Provide the (X, Y) coordinate of the cell's center where the given text is located.  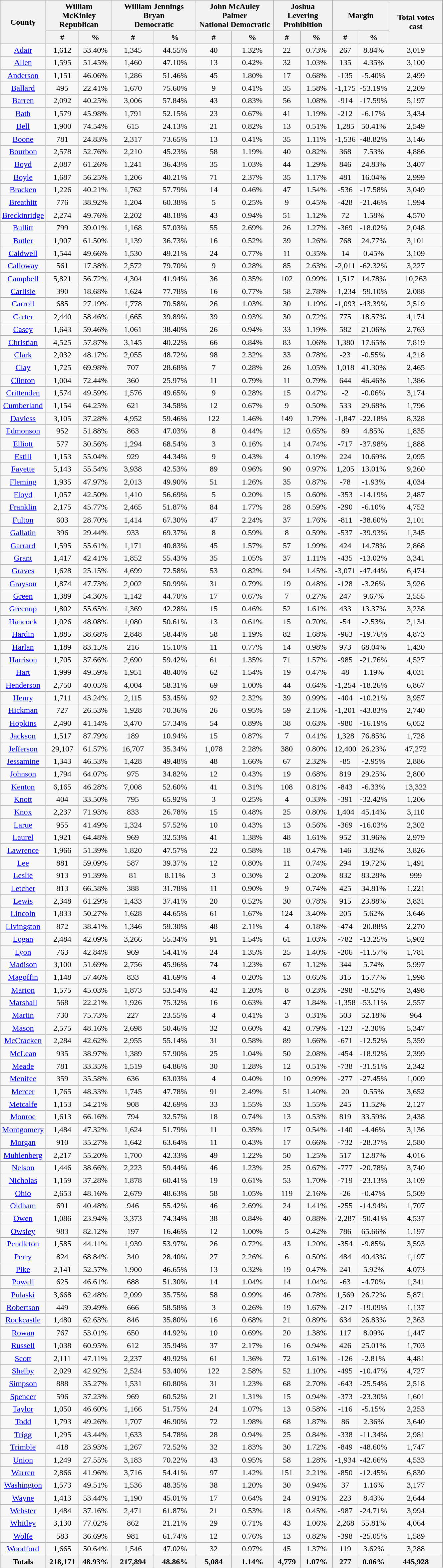
4,481 (416, 1358)
42.41% (95, 558)
2,524 (133, 1371)
59.42% (175, 660)
51.88% (95, 431)
54.21% (95, 1104)
15.77% (374, 977)
53.54% (175, 990)
102 (287, 279)
1,166 (133, 1409)
1,907 (62, 241)
50.64% (95, 1549)
151 (287, 1473)
1.17% (316, 177)
224 (345, 456)
2,679 (133, 1193)
-22.18% (374, 418)
1,643 (62, 329)
Green (23, 596)
117 (345, 1333)
1.68% (316, 634)
449 (62, 1307)
63.64% (175, 1142)
Allen (23, 63)
Lewis (23, 901)
2,848 (133, 634)
-9.85% (374, 1244)
-5.15% (374, 1409)
13,322 (416, 787)
1,778 (133, 304)
44.11% (95, 1244)
61.74% (175, 1536)
William Jennings BryanDemocratic (154, 16)
Rockcastle (23, 1320)
1,601 (416, 1396)
55.42% (175, 1206)
84 (213, 507)
-8.52% (374, 990)
799 (62, 228)
Floyd (23, 495)
2,087 (62, 164)
3,101 (416, 241)
0.69% (253, 1333)
62 (213, 672)
2.70% (316, 1383)
47.11% (95, 1358)
2,572 (133, 266)
Livingston (23, 926)
Laurel (23, 838)
-11.57% (374, 952)
0.33% (316, 800)
1,410 (133, 495)
-123 (345, 1028)
-85 (345, 761)
52.57% (95, 1269)
48.40% (175, 672)
72.44% (95, 380)
727 (62, 710)
2.28% (253, 748)
41.14% (95, 723)
Hancock (23, 622)
1,835 (416, 431)
0.70% (316, 622)
Woodford (23, 1549)
1.79% (316, 418)
21.21% (175, 1523)
1,404 (345, 812)
42.69% (175, 1104)
-980 (345, 723)
Shelby (23, 1371)
26.53% (95, 710)
-16.19% (374, 723)
776 (62, 203)
3,006 (133, 101)
999 (416, 876)
3,130 (62, 1523)
37.41% (175, 901)
1,205 (345, 469)
3,019 (416, 50)
5.62% (374, 914)
Nelson (23, 1168)
1,951 (133, 672)
2,048 (416, 228)
1.36% (253, 1358)
1,226 (62, 190)
582 (345, 329)
Henderson (23, 685)
862 (133, 1523)
72.52% (175, 1447)
22.41% (95, 88)
56 (287, 101)
1.29% (316, 164)
-42.66% (374, 1460)
Marshall (23, 1003)
82 (287, 634)
57.90% (175, 1053)
98 (213, 355)
49 (213, 1155)
0.06% (374, 1561)
87.79% (95, 736)
1,878 (133, 1180)
0.91% (316, 1498)
-14.94% (374, 1206)
Campbell (23, 279)
34.58% (175, 406)
1,369 (133, 609)
29,107 (62, 748)
-338 (345, 1435)
3,049 (416, 190)
-2,287 (345, 1219)
-20.78% (374, 1168)
51.45% (95, 63)
-2.95% (374, 761)
77.02% (95, 1523)
51.75% (175, 1409)
41.96% (95, 1473)
0.81% (316, 787)
59.44% (175, 1168)
583 (62, 1536)
27.55% (95, 1460)
3,174 (416, 393)
48.72% (175, 355)
42.33% (175, 1155)
38.66% (95, 1168)
17.38% (95, 266)
Hickman (23, 710)
58.58% (175, 1307)
4,304 (133, 279)
35.75% (175, 1295)
Logan (23, 939)
55.43% (175, 558)
481 (345, 177)
1,793 (62, 1422)
4,218 (416, 355)
-914 (345, 101)
Knott (23, 800)
1,852 (133, 558)
58.31% (175, 685)
2,756 (133, 964)
2,134 (416, 622)
-21.76% (374, 660)
359 (62, 1079)
Webster (23, 1511)
60.95% (95, 1345)
2.24% (253, 520)
55.20% (95, 1155)
227 (133, 1015)
51.69% (95, 964)
-1.93% (374, 482)
49.92% (175, 1358)
2.36% (374, 1422)
18.68% (95, 291)
23.88% (374, 901)
3,740 (416, 1168)
2,518 (416, 1383)
74 (213, 964)
54.78% (175, 1435)
41.49% (95, 825)
2,555 (416, 596)
2,202 (133, 215)
2.15% (316, 710)
70.22% (175, 1460)
124 (287, 914)
-48.60% (374, 1447)
1.25% (316, 1155)
2,092 (62, 101)
1,794 (62, 774)
26.23% (374, 748)
-50.41% (374, 1219)
1,171 (133, 545)
48.33% (95, 1091)
2.17% (253, 1345)
955 (62, 825)
61.57% (95, 748)
-398 (345, 1536)
53.97% (175, 1244)
35.34% (175, 748)
6,474 (416, 571)
-18.92% (374, 1053)
4,525 (62, 342)
-43.39% (374, 304)
1,579 (62, 113)
9,260 (416, 469)
-1,847 (345, 418)
8.09% (374, 1333)
3,668 (62, 1295)
-671 (345, 1041)
-48.82% (374, 139)
-1,201 (345, 710)
-18.26% (374, 685)
7,819 (416, 342)
12.87% (374, 1155)
51.39% (95, 850)
11.52% (374, 1104)
1,642 (133, 1142)
1,417 (62, 558)
-13.25% (374, 939)
568 (62, 1003)
85 (287, 266)
1,536 (133, 1485)
2,487 (416, 495)
79.70% (175, 266)
1,430 (416, 647)
2.16% (316, 1193)
Caldwell (23, 253)
-353 (345, 495)
0.76% (253, 1536)
-1,093 (345, 304)
933 (133, 533)
3,373 (133, 1219)
39.49% (95, 1307)
577 (62, 444)
1,585 (62, 1244)
Carter (23, 317)
425 (345, 888)
0.44% (253, 431)
1,413 (62, 1498)
55 (213, 228)
418 (62, 1447)
42.09% (95, 939)
621 (133, 406)
294 (345, 863)
44.70% (175, 596)
27 (213, 1257)
44.34% (175, 456)
-53.19% (374, 88)
Lawrence (23, 850)
33.50% (95, 800)
3,341 (416, 558)
-1,358 (345, 1003)
-6.17% (374, 113)
55.54% (95, 469)
4,570 (416, 215)
74.34% (175, 1219)
-53.11% (374, 1003)
0.16% (253, 444)
1,038 (62, 1345)
707 (133, 367)
-19.09% (374, 1307)
Owsley (23, 1231)
4,533 (416, 1460)
730 (62, 1015)
946 (133, 1206)
2,088 (416, 291)
3,498 (416, 990)
Hart (23, 672)
0.19% (316, 456)
1,080 (133, 622)
56.25% (95, 177)
-643 (345, 1383)
1.45% (316, 571)
25.97% (175, 380)
1,705 (62, 660)
935 (62, 1053)
0.18% (316, 926)
Daviess (23, 418)
46.61% (95, 1282)
29.68% (374, 406)
634 (345, 1320)
1,935 (62, 482)
47.57% (175, 850)
1.72% (316, 1447)
1,728 (416, 736)
Jefferson (23, 748)
-25.05% (374, 1536)
Boyle (23, 177)
56.72% (95, 279)
William McKinleyRepublican (79, 16)
2,438 (416, 1117)
-404 (345, 698)
1,833 (62, 914)
-11.34% (374, 1435)
277 (345, 1561)
66 (213, 342)
7,008 (133, 787)
-12.52% (374, 1041)
-717 (345, 444)
58.46% (95, 317)
75.60% (175, 88)
Lyon (23, 952)
0.27% (316, 596)
64.07% (95, 774)
5,347 (416, 1028)
-78 (345, 482)
Monroe (23, 1117)
0.56% (316, 825)
Kenton (23, 787)
-18.02% (374, 228)
65.92% (175, 800)
57.79% (175, 190)
42.53% (175, 469)
404 (62, 800)
Elliott (23, 444)
63.03% (175, 1079)
62.63% (95, 1320)
47.73% (95, 584)
Henry (23, 698)
33.35% (95, 1066)
1,670 (133, 88)
561 (62, 266)
59 (287, 710)
1.42% (253, 1473)
360 (133, 380)
-0.55% (374, 355)
1.10% (316, 1371)
2,209 (416, 88)
3.62% (374, 1549)
0.93% (253, 317)
2,302 (416, 825)
1,086 (62, 1219)
42.50% (95, 495)
60.41% (175, 1180)
45.01% (175, 1498)
42.84% (95, 952)
61.29% (95, 901)
625 (62, 1282)
41.94% (175, 279)
Larue (23, 825)
Total votes cast (416, 22)
1.77% (253, 507)
48.08% (95, 622)
2,055 (133, 355)
6,165 (62, 787)
10.94% (175, 736)
5,821 (62, 279)
13.01% (374, 469)
McCracken (23, 1041)
-1,234 (345, 291)
2,210 (133, 151)
-2.81% (374, 1358)
0.98% (316, 647)
-28.37% (374, 1142)
Todd (23, 1422)
Breathitt (23, 203)
3,434 (416, 113)
1.70% (316, 1180)
38.92% (95, 203)
22.21% (95, 1003)
51.87% (175, 507)
1,142 (133, 596)
41.69% (175, 977)
426 (345, 1345)
45.96% (175, 964)
1,324 (133, 825)
4,886 (416, 151)
612 (133, 1345)
2,217 (62, 1155)
Franklin (23, 507)
2.26% (253, 1257)
Leslie (23, 876)
189 (133, 736)
47.97% (95, 482)
68.54% (175, 444)
247 (345, 596)
-1,254 (345, 685)
49.66% (95, 253)
1,921 (62, 838)
2,284 (62, 1041)
5,509 (416, 1193)
Nicholas (23, 1180)
18.57% (374, 317)
0.30% (253, 876)
380 (287, 748)
3,957 (416, 698)
3,136 (416, 1130)
71.93% (95, 812)
2,471 (133, 1511)
3,288 (416, 1549)
23.94% (95, 1219)
2,868 (416, 545)
Calloway (23, 266)
517 (345, 1155)
1,765 (62, 1091)
5,997 (416, 964)
-212 (345, 113)
-23.30% (374, 1396)
5,143 (62, 469)
1.99% (316, 545)
44.92% (175, 1333)
1.84% (316, 1003)
915 (345, 901)
-1,536 (345, 139)
981 (133, 1536)
2,981 (416, 1435)
1,026 (62, 622)
5.74% (374, 964)
3,146 (416, 139)
4,034 (416, 482)
4,073 (416, 1269)
32.57% (175, 1117)
51.46% (175, 75)
3,238 (416, 609)
3,110 (416, 812)
23.55% (175, 1015)
57.46% (95, 977)
1,531 (133, 1383)
2,223 (133, 1168)
Greenup (23, 609)
424 (345, 545)
37.66% (95, 660)
1,159 (62, 1180)
1,573 (62, 1485)
46.28% (95, 787)
34.82% (175, 774)
4,752 (416, 507)
596 (62, 1396)
26.72% (374, 1295)
217,894 (133, 1561)
2,578 (62, 151)
28.70% (95, 520)
40.05% (95, 685)
1.46% (253, 418)
60.52% (175, 1396)
-135 (345, 75)
52.18% (374, 1015)
4,952 (133, 418)
-474 (345, 926)
888 (62, 1383)
149 (287, 418)
48.93% (95, 1561)
Mercer (23, 1091)
1,703 (416, 1345)
Simpson (23, 1383)
-13.02% (374, 558)
2,484 (62, 939)
Russell (23, 1345)
1,139 (133, 241)
2,575 (62, 1028)
503 (345, 1015)
2.63% (316, 266)
205 (345, 914)
-985 (345, 660)
1,530 (133, 253)
3,716 (133, 1473)
52.15% (175, 113)
-719 (345, 1180)
47.02% (175, 1549)
-23.13% (374, 1180)
1,294 (133, 444)
8.43% (374, 1498)
1,926 (133, 1003)
23.93% (95, 1447)
Boone (23, 139)
-47.44% (374, 571)
2,013 (133, 482)
1,285 (345, 126)
48.17% (95, 355)
1,221 (416, 888)
43.44% (95, 1435)
5.92% (374, 1269)
Madison (23, 964)
-0.06% (374, 393)
Barren (23, 101)
10,263 (416, 279)
445,928 (416, 1561)
910 (62, 1142)
35.58% (95, 1079)
1,380 (345, 342)
-3.26% (374, 584)
4.35% (374, 63)
Magoffin (23, 977)
5,902 (416, 939)
2,095 (416, 456)
47,272 (416, 748)
77.78% (175, 291)
35.80% (175, 1320)
23 (213, 113)
3.82% (374, 850)
1,687 (62, 177)
60.38% (175, 203)
24.13% (175, 126)
913 (62, 876)
97 (213, 1473)
Montgomery (23, 1130)
2.37% (253, 177)
2,800 (416, 774)
34.81% (374, 888)
Wolfe (23, 1536)
7.53% (374, 151)
1,341 (416, 1282)
Oldham (23, 1206)
1,286 (133, 75)
60.80% (175, 1383)
-43.83% (374, 710)
1,151 (62, 75)
Muhlenberg (23, 1155)
-17.58% (374, 190)
58.44% (175, 634)
-738 (345, 1066)
3,994 (416, 1511)
1,004 (62, 380)
Hardin (23, 634)
2,519 (416, 304)
1.27% (316, 228)
650 (133, 1333)
69 (213, 685)
1,781 (416, 952)
1,386 (416, 380)
55.81% (374, 1523)
2,499 (416, 75)
Carroll (23, 304)
2.49% (253, 1091)
3,266 (133, 939)
-963 (345, 634)
1,061 (133, 329)
52.60% (175, 787)
-4.70% (374, 1282)
1,574 (62, 393)
Christian (23, 342)
-59.10% (374, 291)
Whitley (23, 1523)
37.16% (95, 1511)
-17.59% (374, 101)
Lee (23, 863)
46.60% (95, 1409)
Cumberland (23, 406)
3,470 (133, 723)
-454 (345, 1053)
2,115 (133, 698)
1,328 (345, 736)
484 (345, 1257)
688 (133, 1282)
54 (213, 723)
Margin (361, 16)
5,197 (416, 101)
59.30% (175, 926)
1,633 (133, 1435)
Menifee (23, 1079)
-495 (345, 1371)
47.32% (95, 1130)
1.37% (316, 1549)
Washington (23, 1485)
3,831 (416, 901)
768 (345, 241)
4,727 (416, 1371)
3,407 (416, 164)
2,253 (416, 1409)
Breckinridge (23, 215)
6,052 (416, 723)
1,519 (133, 1066)
794 (133, 1117)
644 (345, 380)
2,363 (416, 1320)
Letcher (23, 888)
2.58% (253, 1371)
4,699 (133, 571)
83.15% (95, 647)
1.32% (253, 50)
6,867 (416, 685)
1,575 (62, 990)
Metcalfe (23, 1104)
Bullitt (23, 228)
1,700 (133, 1155)
25.01% (374, 1345)
-290 (345, 507)
0.26% (253, 1307)
-277 (345, 1079)
223 (345, 1498)
2,274 (62, 215)
3,938 (133, 469)
1.76% (316, 520)
0.54% (316, 1130)
0.40% (253, 1079)
50.41% (374, 126)
57.52% (175, 825)
53.01% (95, 1333)
55.14% (175, 1041)
-391 (345, 800)
46.65% (175, 1269)
44.65% (175, 914)
-435 (345, 558)
Adair (23, 50)
1,057 (62, 495)
763 (62, 952)
-811 (345, 520)
197 (133, 1231)
Trigg (23, 1435)
46.06% (95, 75)
40.25% (95, 101)
368 (345, 151)
County (23, 22)
4,174 (416, 317)
83.28% (374, 876)
10.69% (374, 456)
Gallatin (23, 533)
267 (345, 50)
2,002 (133, 584)
2,557 (416, 1003)
Pendleton (23, 1244)
1.08% (316, 101)
Crittenden (23, 393)
1,994 (416, 203)
Grayson (23, 584)
51.30% (175, 1282)
42.62% (95, 1041)
-373 (345, 1396)
76.85% (374, 736)
813 (62, 888)
4,527 (416, 660)
2,317 (133, 139)
Taylor (23, 1409)
2,750 (62, 685)
3,177 (416, 1485)
16,707 (133, 748)
Estill (23, 456)
Wayne (23, 1498)
5,359 (416, 1041)
49.48% (175, 761)
775 (345, 317)
-21.46% (374, 203)
12,400 (345, 748)
Clark (23, 355)
1.80% (253, 75)
-39.93% (374, 533)
1.98% (253, 1422)
-782 (345, 939)
1,576 (133, 393)
2.08% (316, 1053)
Owen (23, 1219)
1,414 (133, 520)
-987 (345, 1511)
53.45% (175, 698)
2,740 (416, 710)
315 (345, 977)
0.55% (374, 1091)
2,270 (416, 926)
-2.53% (374, 622)
Edmonson (23, 431)
Garrard (23, 545)
3,652 (416, 1091)
2,580 (416, 1142)
Harrison (23, 660)
49.65% (175, 393)
0.96% (253, 469)
53.44% (95, 1498)
-536 (345, 190)
2,979 (416, 838)
390 (62, 291)
35.94% (175, 1345)
587 (133, 863)
86 (345, 1422)
Meade (23, 1066)
533 (345, 406)
Ohio (23, 1193)
1,249 (62, 1460)
Mason (23, 1028)
McLean (23, 1053)
2,348 (62, 901)
1,295 (62, 1435)
90 (287, 469)
0.88% (316, 1219)
666 (133, 1307)
2,175 (62, 507)
Totals (23, 1561)
36.73% (175, 241)
-12.45% (374, 1473)
Fleming (23, 482)
Robertson (23, 1307)
767 (62, 1333)
64.25% (95, 406)
-2,011 (345, 266)
40.43% (374, 1257)
56.69% (175, 495)
1,078 (213, 748)
1,447 (416, 1333)
52.76% (95, 151)
68.84% (95, 1257)
39.89% (175, 317)
1.87% (316, 1422)
0.23% (316, 990)
-2 (345, 393)
495 (62, 88)
32.53% (175, 838)
2,955 (133, 1041)
2,440 (62, 317)
36 (213, 279)
70.58% (175, 304)
-23 (345, 355)
2,141 (62, 1269)
46.46% (374, 380)
3,926 (416, 584)
1,446 (62, 1168)
-217 (345, 1307)
55.65% (95, 609)
1,018 (345, 367)
2,127 (416, 1104)
1,939 (133, 1244)
50.99% (175, 584)
-38.60% (374, 520)
4,004 (133, 685)
46.90% (175, 1422)
55.61% (95, 545)
929 (133, 456)
975 (133, 774)
64.86% (175, 1066)
1.22% (253, 1155)
2,101 (416, 520)
91.39% (95, 876)
55.04% (95, 456)
Ballard (23, 88)
-63 (345, 1282)
433 (345, 609)
59.09% (95, 863)
5,084 (213, 1561)
42.92% (95, 1371)
45.23% (175, 151)
1,612 (62, 50)
61.26% (95, 164)
-5.40% (374, 75)
388 (133, 888)
44.55% (175, 50)
-1,175 (345, 88)
Grant (23, 558)
4,779 (287, 1561)
-6.10% (374, 507)
218,171 (62, 1561)
4.85% (374, 431)
48.35% (175, 1485)
9.67% (374, 596)
1,791 (133, 113)
2,999 (416, 177)
636 (133, 1079)
Knox (23, 812)
-20.88% (374, 926)
29.25% (374, 774)
1,711 (62, 698)
-6.33% (374, 787)
45.77% (95, 507)
2.78% (316, 291)
-428 (345, 203)
1,569 (345, 1295)
Warren (23, 1473)
39.37% (175, 863)
55.34% (175, 939)
Bracken (23, 190)
2,644 (416, 1498)
83 (287, 342)
2,111 (62, 1358)
26.78% (175, 812)
6 (287, 1257)
Spencer (23, 1396)
57 (287, 545)
1.16% (374, 1485)
1,148 (62, 977)
2.21% (316, 1473)
-2.30% (374, 1028)
Graves (23, 571)
1,966 (62, 850)
57.84% (175, 101)
Harlan (23, 647)
-37.98% (374, 444)
28.68% (175, 367)
3,145 (133, 342)
1.83% (253, 1447)
49.21% (175, 253)
50.27% (95, 914)
2 (287, 876)
2,698 (133, 1028)
1,267 (133, 1447)
-32.42% (374, 800)
2,490 (62, 723)
-31.51% (374, 1066)
Perry (23, 1257)
Lincoln (23, 914)
48.86% (175, 1561)
-10.47% (374, 1371)
1,802 (62, 609)
Casey (23, 329)
0.32% (253, 1269)
Jessamine (23, 761)
6,830 (416, 1473)
Pike (23, 1269)
1,154 (62, 406)
-16.03% (374, 825)
-62.32% (374, 266)
64.48% (95, 838)
-849 (345, 1447)
Carlisle (23, 291)
Trimble (23, 1447)
-10.21% (374, 698)
-26 (345, 1193)
Scott (23, 1358)
45.14% (374, 812)
1.41% (316, 1206)
2,099 (133, 1295)
57.03% (175, 228)
795 (133, 800)
1,428 (133, 761)
27.19% (95, 304)
70.36% (175, 710)
603 (62, 520)
61.87% (175, 1511)
8.11% (175, 876)
2,399 (416, 1053)
Union (23, 1460)
Bell (23, 126)
2,268 (345, 1523)
69.98% (95, 367)
50.46% (175, 1028)
94 (287, 571)
0.90% (253, 888)
-1,934 (345, 1460)
8,328 (416, 418)
1,928 (133, 710)
1,546 (133, 1549)
4,031 (416, 672)
Marion (23, 990)
57.34% (175, 723)
41.30% (374, 367)
-24.71% (374, 1511)
61.50% (95, 241)
863 (133, 431)
38.40% (175, 329)
47.10% (175, 63)
49.51% (95, 1485)
Jackson (23, 736)
-140 (345, 1130)
39.01% (95, 228)
48.63% (175, 1193)
75.73% (95, 1015)
17.65% (374, 342)
37.23% (95, 1396)
Hopkins (23, 723)
-537 (345, 533)
47.78% (175, 1091)
-128 (345, 584)
1,480 (62, 1320)
49.76% (95, 215)
29.44% (95, 533)
29 (213, 1523)
2,866 (62, 1473)
57.87% (95, 342)
40.48% (95, 1206)
1,613 (62, 1117)
31.96% (374, 838)
3.40% (316, 914)
19.72% (374, 863)
3,593 (416, 1244)
1,189 (62, 647)
1,998 (416, 977)
2,342 (416, 1066)
216 (133, 647)
0.71% (253, 1523)
16.46% (175, 1231)
72.58% (175, 571)
Martin (23, 1015)
31.78% (175, 888)
25.15% (95, 571)
832 (345, 876)
-126 (345, 1358)
-4.46% (374, 1130)
1,747 (416, 1447)
1,491 (416, 863)
36.69% (95, 1536)
-25.54% (374, 1383)
964 (416, 1015)
John McAuley PalmerNational Democratic (235, 16)
1,050 (62, 1409)
983 (62, 1231)
-19.76% (374, 634)
Fulton (23, 520)
1,888 (416, 444)
146 (345, 850)
50.61% (175, 622)
36.43% (175, 164)
1,204 (133, 203)
38.41% (95, 926)
1,745 (133, 1091)
0.73% (316, 50)
685 (62, 304)
43.24% (95, 698)
54.36% (95, 596)
-14.19% (374, 495)
1,168 (133, 228)
Joshua LeveringProhibition (303, 16)
1,999 (62, 672)
973 (345, 647)
1.14% (253, 1561)
Rowan (23, 1333)
-850 (345, 1473)
81 (133, 876)
241 (345, 1269)
67.30% (175, 520)
135 (345, 63)
92 (213, 698)
Bath (23, 113)
Fayette (23, 469)
26.83% (374, 1320)
66.16% (95, 1117)
13.37% (374, 609)
Powell (23, 1282)
Clinton (23, 380)
21.06% (374, 329)
73.65% (175, 139)
40.83% (175, 545)
108 (287, 787)
-0.47% (374, 1193)
Butler (23, 241)
-54 (345, 622)
2.11% (253, 926)
3,826 (416, 850)
66.58% (95, 888)
Anderson (23, 75)
48.18% (175, 215)
824 (62, 1257)
-843 (345, 787)
30.56% (95, 444)
1,873 (133, 990)
-3,071 (345, 571)
-777 (345, 1168)
344 (345, 964)
1,796 (416, 406)
Boyd (23, 164)
1,589 (416, 1536)
0.66% (316, 1142)
75.32% (175, 1003)
1,343 (62, 761)
4,016 (416, 1155)
1,725 (62, 367)
4,537 (416, 1219)
872 (62, 926)
2,886 (416, 761)
74.54% (95, 126)
1,874 (62, 584)
1,137 (416, 1307)
49.90% (175, 482)
3,646 (416, 914)
Morgan (23, 1142)
-116 (345, 1409)
-255 (345, 1206)
-27.45% (374, 1079)
-206 (345, 952)
691 (62, 1206)
2,029 (62, 1371)
4,064 (416, 1523)
45.98% (95, 113)
786 (345, 1231)
Bourbon (23, 151)
908 (133, 1104)
3,105 (62, 418)
82.12% (95, 1231)
28.40% (175, 1257)
Pulaski (23, 1295)
3,227 (416, 266)
47.03% (175, 431)
2,032 (62, 355)
1,190 (133, 1498)
24.77% (374, 241)
65.66% (374, 1231)
2,549 (416, 126)
245 (345, 1104)
Clay (23, 367)
62.48% (95, 1295)
1,460 (133, 63)
3,640 (416, 1422)
8.84% (374, 50)
1,762 (133, 190)
340 (133, 1257)
5,871 (416, 1295)
1.31% (253, 1396)
16.04% (374, 177)
15.10% (175, 647)
881 (62, 863)
33.59% (374, 1117)
-298 (345, 990)
1,885 (62, 634)
49.26% (95, 1422)
396 (62, 533)
1,820 (133, 850)
2,690 (133, 660)
46.53% (95, 761)
615 (133, 126)
1,009 (416, 1079)
0.83% (253, 101)
1,544 (62, 253)
Johnson (23, 774)
68.04% (374, 647)
2,763 (416, 329)
51.79% (175, 1130)
42.28% (175, 609)
38.68% (95, 634)
2,653 (62, 1193)
-732 (345, 1142)
-354 (345, 1244)
4,873 (416, 634)
45.03% (95, 990)
1,241 (133, 164)
1,346 (133, 926)
38.97% (95, 1053)
3,183 (133, 1460)
1,433 (133, 901)
69.37% (175, 533)
40.22% (175, 342)
